Return the (x, y) coordinate for the center point of the cell that contains the specified text.  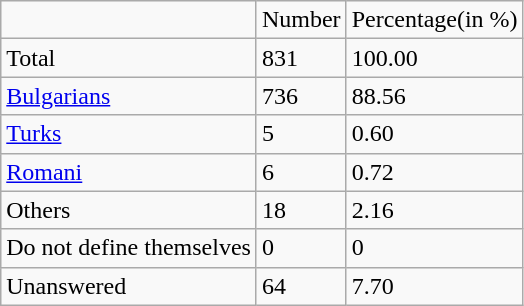
Romani (129, 172)
Unanswered (129, 286)
5 (301, 134)
Percentage(in %) (434, 20)
Turks (129, 134)
0.60 (434, 134)
6 (301, 172)
100.00 (434, 58)
Total (129, 58)
2.16 (434, 210)
0.72 (434, 172)
Number (301, 20)
Do not define themselves (129, 248)
88.56 (434, 96)
7.70 (434, 286)
64 (301, 286)
736 (301, 96)
Bulgarians (129, 96)
Others (129, 210)
18 (301, 210)
831 (301, 58)
